Scan for the cell matching the given text and deliver its (X, Y) coordinate at center. 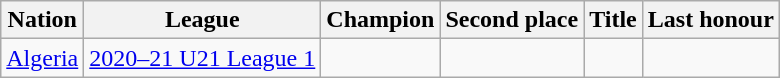
League (202, 20)
2020–21 U21 League 1 (202, 58)
Nation (42, 20)
Title (614, 20)
Second place (512, 20)
Algeria (42, 58)
Last honour (710, 20)
Champion (380, 20)
